Return (x, y) of the center of cell containing provided text 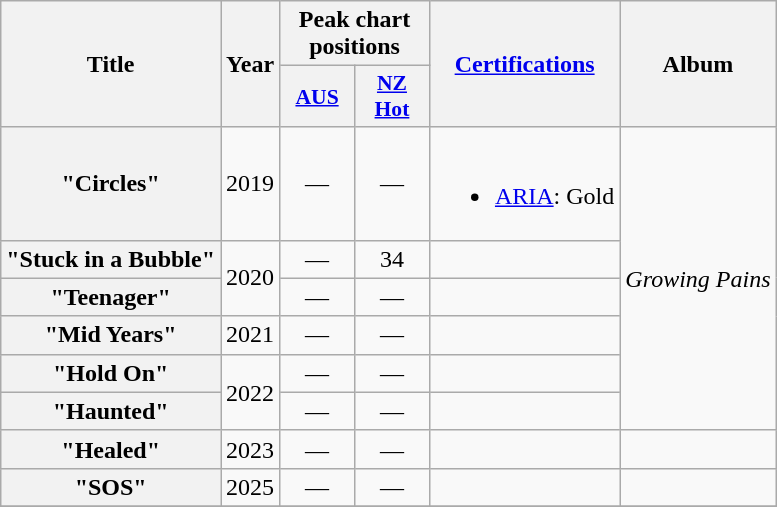
2019 (250, 184)
2020 (250, 278)
Title (111, 64)
Growing Pains (698, 278)
"Teenager" (111, 297)
"Healed" (111, 449)
2025 (250, 487)
"Haunted" (111, 411)
2021 (250, 335)
AUS (318, 96)
34 (392, 259)
"Hold On" (111, 373)
Year (250, 64)
"Mid Years" (111, 335)
"Stuck in a Bubble" (111, 259)
Peak chart positions (355, 34)
"Circles" (111, 184)
Album (698, 64)
ARIA: Gold (524, 184)
2022 (250, 392)
2023 (250, 449)
Certifications (524, 64)
NZHot (392, 96)
"SOS" (111, 487)
